For the text-containing cell, return its midpoint in (X, Y) coordinate format. 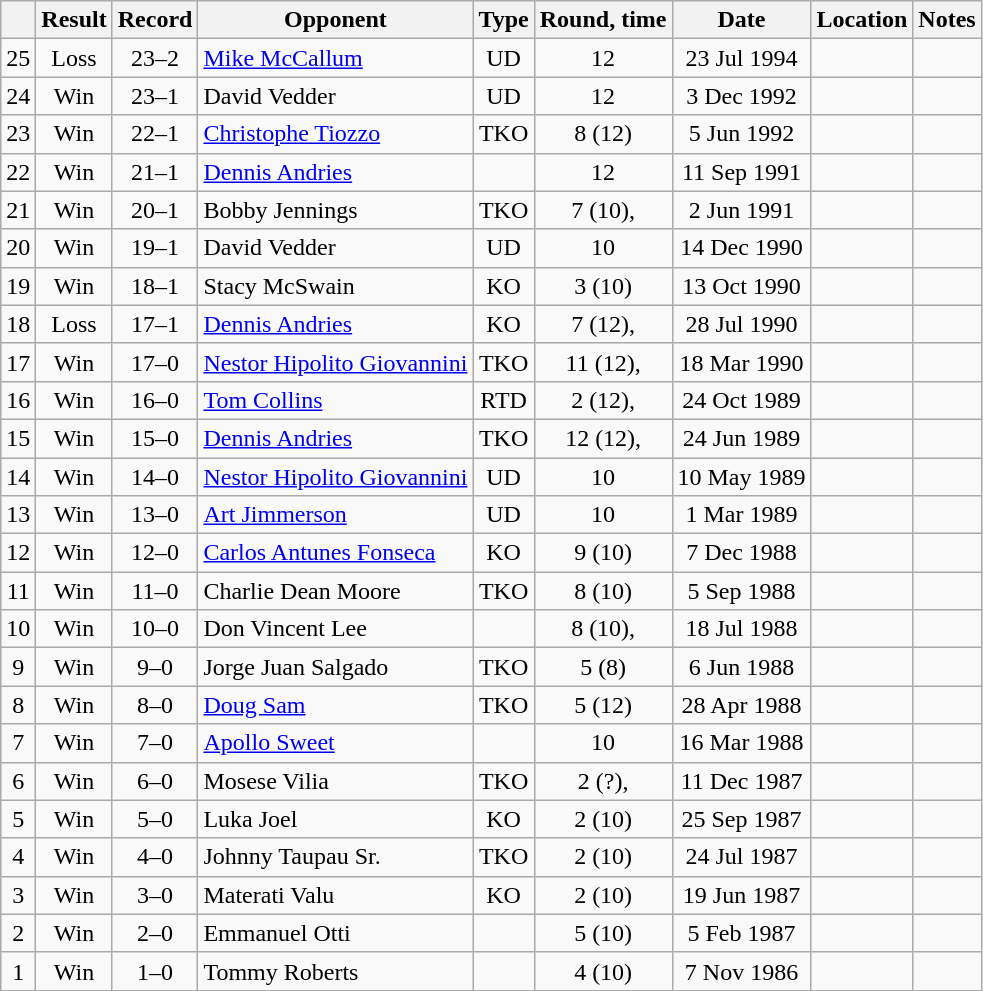
4 (10) (603, 971)
Result (74, 20)
3–0 (155, 895)
6 (18, 781)
3 (10) (603, 286)
1 (18, 971)
Location (862, 20)
24 Jun 1989 (742, 438)
13–0 (155, 515)
16–0 (155, 400)
5 (18, 819)
11 Sep 1991 (742, 172)
1–0 (155, 971)
9 (10) (603, 553)
Opponent (336, 20)
23 Jul 1994 (742, 58)
18–1 (155, 286)
Tom Collins (336, 400)
24 Jul 1987 (742, 857)
18 Mar 1990 (742, 362)
7–0 (155, 743)
Apollo Sweet (336, 743)
10–0 (155, 629)
14–0 (155, 477)
22 (18, 172)
8 (18, 705)
23 (18, 134)
5 (12) (603, 705)
7 (12), (603, 324)
4–0 (155, 857)
11 (12), (603, 362)
Stacy McSwain (336, 286)
9–0 (155, 667)
22–1 (155, 134)
24 (18, 96)
8 (10), (603, 629)
23–1 (155, 96)
17–0 (155, 362)
Jorge Juan Salgado (336, 667)
10 May 1989 (742, 477)
5 Feb 1987 (742, 933)
15 (18, 438)
16 (18, 400)
21 (18, 210)
6–0 (155, 781)
5 Sep 1988 (742, 591)
19–1 (155, 248)
13 (18, 515)
Record (155, 20)
8 (12) (603, 134)
14 Dec 1990 (742, 248)
28 Apr 1988 (742, 705)
8 (10) (603, 591)
Don Vincent Lee (336, 629)
13 Oct 1990 (742, 286)
17–1 (155, 324)
Christophe Tiozzo (336, 134)
21–1 (155, 172)
Johnny Taupau Sr. (336, 857)
25 (18, 58)
18 (18, 324)
11 (18, 591)
15–0 (155, 438)
1 Mar 1989 (742, 515)
8–0 (155, 705)
Date (742, 20)
2 (?), (603, 781)
Charlie Dean Moore (336, 591)
Doug Sam (336, 705)
Art Jimmerson (336, 515)
9 (18, 667)
16 Mar 1988 (742, 743)
3 Dec 1992 (742, 96)
2–0 (155, 933)
11–0 (155, 591)
2 (18, 933)
17 (18, 362)
25 Sep 1987 (742, 819)
28 Jul 1990 (742, 324)
Materati Valu (336, 895)
7 Dec 1988 (742, 553)
18 Jul 1988 (742, 629)
19 (18, 286)
7 (10), (603, 210)
Emmanuel Otti (336, 933)
19 Jun 1987 (742, 895)
24 Oct 1989 (742, 400)
6 Jun 1988 (742, 667)
2 (12), (603, 400)
5 (8) (603, 667)
12–0 (155, 553)
Notes (947, 20)
7 (18, 743)
20 (18, 248)
7 Nov 1986 (742, 971)
Mike McCallum (336, 58)
Luka Joel (336, 819)
11 Dec 1987 (742, 781)
5–0 (155, 819)
14 (18, 477)
23–2 (155, 58)
Carlos Antunes Fonseca (336, 553)
Mosese Vilia (336, 781)
Type (504, 20)
Round, time (603, 20)
Tommy Roberts (336, 971)
Bobby Jennings (336, 210)
RTD (504, 400)
5 Jun 1992 (742, 134)
3 (18, 895)
2 Jun 1991 (742, 210)
5 (10) (603, 933)
4 (18, 857)
12 (12), (603, 438)
20–1 (155, 210)
